Provide the (X, Y) coordinate of the cell's center where the given text is located.  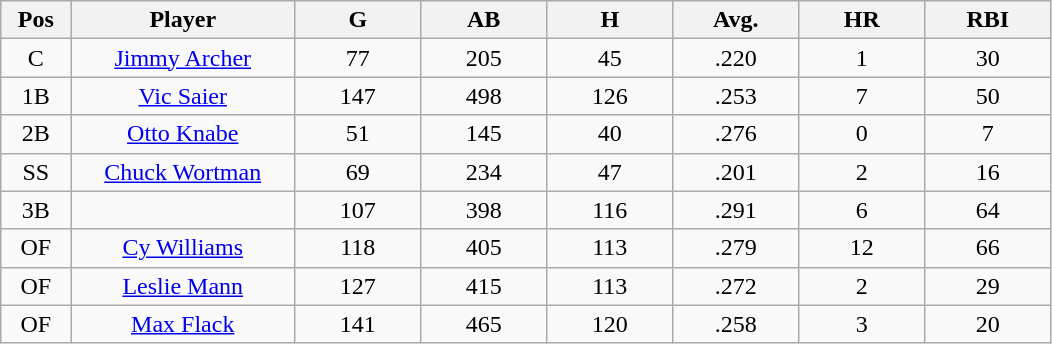
G (358, 20)
118 (358, 248)
2B (36, 134)
3B (36, 210)
Otto Knabe (183, 134)
398 (484, 210)
30 (988, 58)
40 (610, 134)
29 (988, 286)
6 (862, 210)
1B (36, 96)
64 (988, 210)
Chuck Wortman (183, 172)
126 (610, 96)
SS (36, 172)
3 (862, 324)
RBI (988, 20)
.279 (736, 248)
.253 (736, 96)
45 (610, 58)
.276 (736, 134)
.220 (736, 58)
415 (484, 286)
0 (862, 134)
405 (484, 248)
69 (358, 172)
77 (358, 58)
C (36, 58)
51 (358, 134)
147 (358, 96)
Max Flack (183, 324)
.258 (736, 324)
.201 (736, 172)
Cy Williams (183, 248)
.291 (736, 210)
12 (862, 248)
465 (484, 324)
Player (183, 20)
145 (484, 134)
120 (610, 324)
234 (484, 172)
141 (358, 324)
Avg. (736, 20)
50 (988, 96)
Jimmy Archer (183, 58)
.272 (736, 286)
498 (484, 96)
H (610, 20)
205 (484, 58)
1 (862, 58)
107 (358, 210)
47 (610, 172)
16 (988, 172)
116 (610, 210)
Vic Saier (183, 96)
127 (358, 286)
Leslie Mann (183, 286)
66 (988, 248)
20 (988, 324)
AB (484, 20)
HR (862, 20)
Pos (36, 20)
